Pinpoint the cell where the given text exists, returning its (x, y) midpoint coordinate. 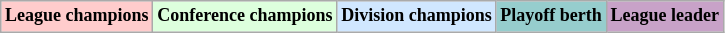
Division champions (416, 16)
Conference champions (245, 16)
League leader (664, 16)
Playoff berth (551, 16)
League champions (77, 16)
